Locate the cell with the specified text and output its [X, Y] center coordinate. 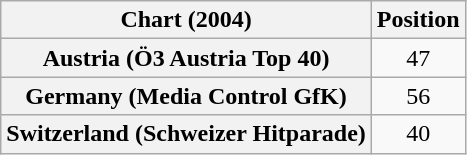
Position [418, 20]
56 [418, 96]
Switzerland (Schweizer Hitparade) [186, 134]
Austria (Ö3 Austria Top 40) [186, 58]
Germany (Media Control GfK) [186, 96]
47 [418, 58]
Chart (2004) [186, 20]
40 [418, 134]
